For the text-containing cell, return its midpoint in [X, Y] coordinate format. 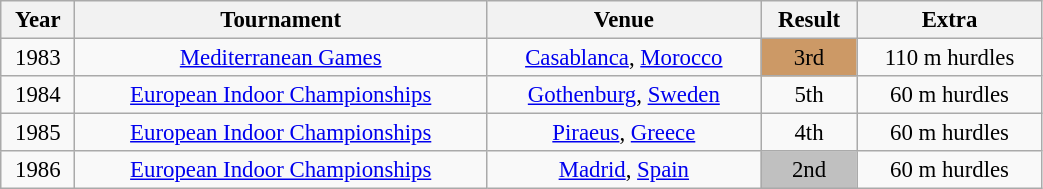
2nd [809, 170]
1984 [38, 95]
110 m hurdles [950, 58]
Extra [950, 20]
Casablanca, Morocco [624, 58]
3rd [809, 58]
Tournament [281, 20]
Gothenburg, Sweden [624, 95]
5th [809, 95]
Mediterranean Games [281, 58]
1986 [38, 170]
4th [809, 133]
1983 [38, 58]
Madrid, Spain [624, 170]
1985 [38, 133]
Year [38, 20]
Venue [624, 20]
Piraeus, Greece [624, 133]
Result [809, 20]
